For the text-containing cell, return its midpoint in [x, y] coordinate format. 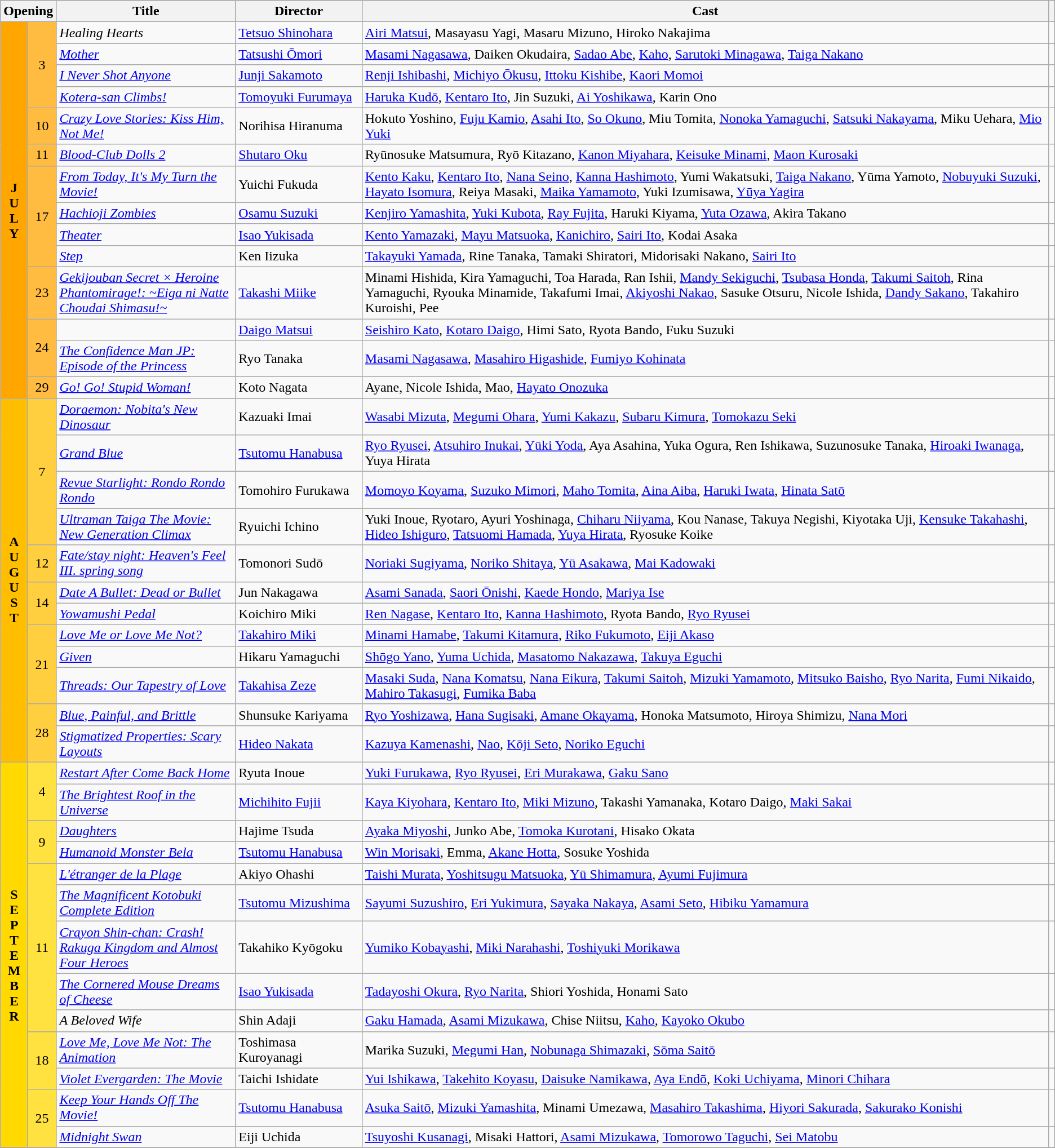
Go! Go! Stupid Woman! [146, 388]
24 [42, 348]
Tsuyoshi Kusanagi, Misaki Hattori, Asami Mizukawa, Tomorowo Taguchi, Sei Matobu [705, 1137]
Gekijouban Secret × Heroine Phantomirage!: ~Eiga ni Natte Choudai Shimasu!~ [146, 292]
12 [42, 564]
Theater [146, 234]
Shunsuke Kariyama [299, 715]
Kotera-san Climbs! [146, 97]
Given [146, 657]
Restart After Come Back Home [146, 773]
The Magnificent Kotobuki Complete Edition [146, 903]
Opening [28, 11]
Kento Yamazaki, Mayu Matsuoka, Kanichiro, Sairi Ito, Kodai Asaka [705, 234]
Noriaki Sugiyama, Noriko Shitaya, Yū Asakawa, Mai Kadowaki [705, 564]
Kaya Kiyohara, Kentaro Ito, Miki Mizuno, Takashi Yamanaka, Kotaro Daigo, Maki Sakai [705, 801]
Takayuki Yamada, Rine Tanaka, Tamaki Shiratori, Midorisaki Nakano, Sairi Ito [705, 256]
Win Morisaki, Emma, Akane Hotta, Sosuke Yoshida [705, 853]
Wasabi Mizuta, Megumi Ohara, Yumi Kakazu, Subaru Kimura, Tomokazu Seki [705, 417]
Osamu Suzuki [299, 213]
Humanoid Monster Bela [146, 853]
Yumiko Kobayashi, Miki Narahashi, Toshiyuki Morikawa [705, 947]
Tomonori Sudō [299, 564]
3 [42, 65]
The Cornered Mouse Dreams of Cheese [146, 992]
Fate/stay night: Heaven's Feel III. spring song [146, 564]
23 [42, 292]
Ryuta Inoue [299, 773]
Love Me, Love Me Not: The Animation [146, 1049]
Director [299, 11]
Daughters [146, 831]
7 [42, 472]
Mother [146, 54]
Taishi Murata, Yoshitsugu Matsuoka, Yū Shimamura, Ayumi Fujimura [705, 874]
Ken Iizuka [299, 256]
Cast [705, 11]
Asuka Saitō, Mizuki Yamashita, Minami Umezawa, Masahiro Takashima, Hiyori Sakurada, Sakurako Konishi [705, 1108]
Ren Nagase, Kentaro Ito, Kanna Hashimoto, Ryota Bando, Ryo Ryusei [705, 614]
Ayane, Nicole Ishida, Mao, Hayato Onozuka [705, 388]
Takahisa Zeze [299, 685]
Tomohiro Furukawa [299, 490]
Grand Blue [146, 453]
Kazuya Kamenashi, Nao, Kōji Seto, Noriko Eguchi [705, 744]
Taichi Ishidate [299, 1079]
Yuichi Fukuda [299, 184]
Masaki Suda, Nana Komatsu, Nana Eikura, Takumi Saitoh, Mizuki Yamamoto, Mitsuko Baisho, Ryo Narita, Fumi Nikaido, Mahiro Takasugi, Fumika Baba [705, 685]
Seishiro Kato, Kotaro Daigo, Himi Sato, Ryota Bando, Fuku Suzuki [705, 330]
Yowamushi Pedal [146, 614]
A Beloved Wife [146, 1021]
Asami Sanada, Saori Ōnishi, Kaede Hondo, Mariya Ise [705, 592]
JULY [15, 210]
Minami Hamabe, Takumi Kitamura, Riko Fukumoto, Eiji Akaso [705, 635]
Keep Your Hands Off The Movie! [146, 1108]
Yui Ishikawa, Takehito Koyasu, Daisuke Namikawa, Aya Endō, Koki Uchiyama, Minori Chihara [705, 1079]
SEPTEMBER [15, 955]
Crayon Shin-chan: Crash! Rakuga Kingdom and Almost Four Heroes [146, 947]
Hikaru Yamaguchi [299, 657]
Ryo Ryusei, Atsuhiro Inukai, Yūki Yoda, Aya Asahina, Yuka Ogura, Ren Ishikawa, Suzunosuke Tanaka, Hiroaki Iwanaga, Yuya Hirata [705, 453]
Shin Adaji [299, 1021]
Ryūnosuke Matsumura, Ryō Kitazano, Kanon Miyahara, Keisuke Minami, Maon Kurosaki [705, 155]
Ryuichi Ichino [299, 526]
29 [42, 388]
Koto Nagata [299, 388]
Shōgo Yano, Yuma Uchida, Masatomo Nakazawa, Takuya Eguchi [705, 657]
Marika Suzuki, Megumi Han, Nobunaga Shimazaki, Sōma Saitō [705, 1049]
25 [42, 1118]
AUGUST [15, 580]
Jun Nakagawa [299, 592]
Crazy Love Stories: Kiss Him, Not Me! [146, 126]
Hideo Nakata [299, 744]
18 [42, 1061]
Masami Nagasawa, Masahiro Higashide, Fumiyo Kohinata [705, 358]
Gaku Hamada, Asami Mizukawa, Chise Niitsu, Kaho, Kayoko Okubo [705, 1021]
Tatsushi Ōmori [299, 54]
Shutaro Oku [299, 155]
Eiji Uchida [299, 1137]
Kenjiro Yamashita, Yuki Kubota, Ray Fujita, Haruki Kiyama, Yuta Ozawa, Akira Takano [705, 213]
Hajime Tsuda [299, 831]
Hachioji Zombies [146, 213]
Tomoyuki Furumaya [299, 97]
Date A Bullet: Dead or Bullet [146, 592]
Midnight Swan [146, 1137]
Hokuto Yoshino, Fuju Kamio, Asahi Ito, So Okuno, Miu Tomita, Nonoka Yamaguchi, Satsuki Nakayama, Miku Uehara, Mio Yuki [705, 126]
Ryo Tanaka [299, 358]
Haruka Kudō, Kentaro Ito, Jin Suzuki, Ai Yoshikawa, Karin Ono [705, 97]
Takahiro Miki [299, 635]
Momoyo Koyama, Suzuko Mimori, Maho Tomita, Aina Aiba, Haruki Iwata, Hinata Satō [705, 490]
The Confidence Man JP: Episode of the Princess [146, 358]
Ayaka Miyoshi, Junko Abe, Tomoka Kurotani, Hisako Okata [705, 831]
Blood-Club Dolls 2 [146, 155]
Norihisa Hiranuma [299, 126]
Love Me or Love Me Not? [146, 635]
Violet Evergarden: The Movie [146, 1079]
Doraemon: Nobita's New Dinosaur [146, 417]
Takahiko Kyōgoku [299, 947]
Akiyo Ohashi [299, 874]
The Brightest Roof in the Universe [146, 801]
Title [146, 11]
Threads: Our Tapestry of Love [146, 685]
Yuki Furukawa, Ryo Ryusei, Eri Murakawa, Gaku Sano [705, 773]
Kazuaki Imai [299, 417]
Ryo Yoshizawa, Hana Sugisaki, Amane Okayama, Honoka Matsumoto, Hiroya Shimizu, Nana Mori [705, 715]
17 [42, 216]
Stigmatized Properties: Scary Layouts [146, 744]
From Today, It's My Turn the Movie! [146, 184]
28 [42, 733]
Revue Starlight: Rondo Rondo Rondo [146, 490]
Toshimasa Kuroyanagi [299, 1049]
14 [42, 603]
Tetsuo Shinohara [299, 33]
21 [42, 664]
Renji Ishibashi, Michiyo Ōkusu, Ittoku Kishibe, Kaori Momoi [705, 76]
Tadayoshi Okura, Ryo Narita, Shiori Yoshida, Honami Sato [705, 992]
10 [42, 126]
Masami Nagasawa, Daiken Okudaira, Sadao Abe, Kaho, Sarutoki Minagawa, Taiga Nakano [705, 54]
I Never Shot Anyone [146, 76]
Tsutomu Mizushima [299, 903]
Sayumi Suzushiro, Eri Yukimura, Sayaka Nakaya, Asami Seto, Hibiku Yamamura [705, 903]
Junji Sakamoto [299, 76]
Blue, Painful, and Brittle [146, 715]
L'étranger de la Plage [146, 874]
Healing Hearts [146, 33]
Ultraman Taiga The Movie: New Generation Climax [146, 526]
Step [146, 256]
Koichiro Miki [299, 614]
Michihito Fujii [299, 801]
Daigo Matsui [299, 330]
4 [42, 791]
9 [42, 842]
Airi Matsui, Masayasu Yagi, Masaru Mizuno, Hiroko Nakajima [705, 33]
Takashi Miike [299, 292]
